Detect which cell encompasses the target text, then output its [x, y] center coordinate. 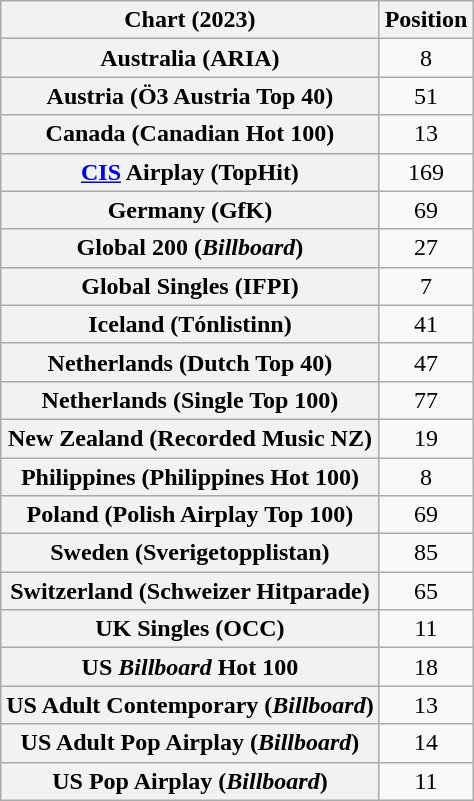
New Zealand (Recorded Music NZ) [190, 438]
Poland (Polish Airplay Top 100) [190, 515]
Canada (Canadian Hot 100) [190, 134]
51 [426, 96]
41 [426, 324]
65 [426, 591]
Position [426, 20]
18 [426, 667]
US Adult Contemporary (Billboard) [190, 705]
Sweden (Sverigetopplistan) [190, 553]
Switzerland (Schweizer Hitparade) [190, 591]
27 [426, 248]
Philippines (Philippines Hot 100) [190, 477]
US Adult Pop Airplay (Billboard) [190, 743]
Austria (Ö3 Austria Top 40) [190, 96]
77 [426, 400]
Netherlands (Single Top 100) [190, 400]
Chart (2023) [190, 20]
Iceland (Tónlistinn) [190, 324]
Netherlands (Dutch Top 40) [190, 362]
7 [426, 286]
169 [426, 172]
US Billboard Hot 100 [190, 667]
CIS Airplay (TopHit) [190, 172]
14 [426, 743]
UK Singles (OCC) [190, 629]
47 [426, 362]
Australia (ARIA) [190, 58]
19 [426, 438]
Global 200 (Billboard) [190, 248]
Global Singles (IFPI) [190, 286]
Germany (GfK) [190, 210]
US Pop Airplay (Billboard) [190, 781]
85 [426, 553]
